Capture the cell that displays the provided text and extract its [X, Y] central coordinate. 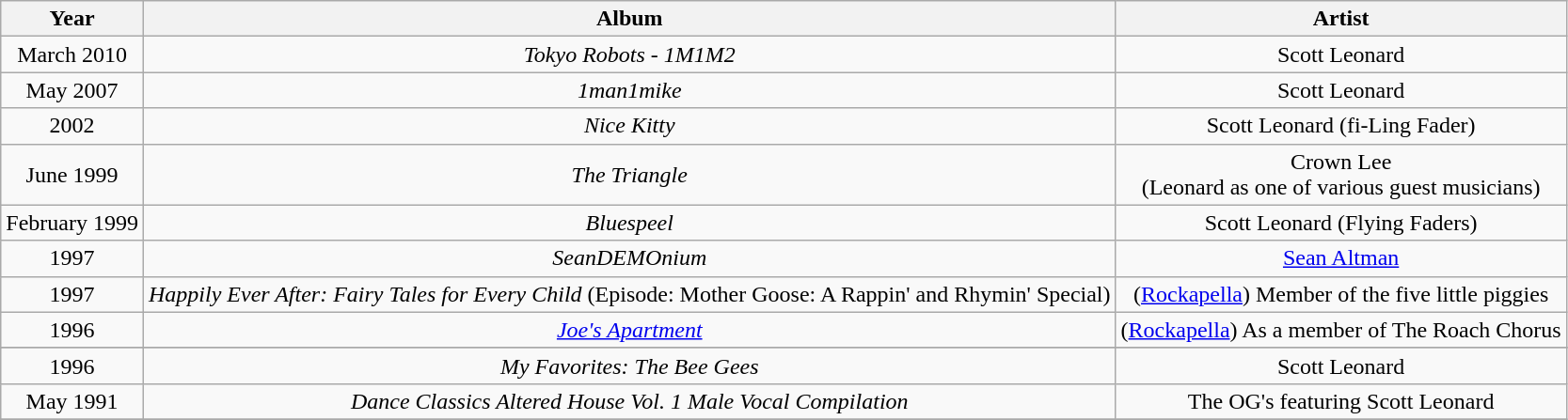
Scott Leonard (fi-Ling Fader) [1341, 126]
Nice Kitty [629, 126]
SeanDEMOnium [629, 258]
Year [72, 19]
May 1991 [72, 401]
June 1999 [72, 175]
Album [629, 19]
Artist [1341, 19]
March 2010 [72, 54]
Scott Leonard (Flying Faders) [1341, 223]
My Favorites: The Bee Gees [629, 366]
The Triangle [629, 175]
February 1999 [72, 223]
Happily Ever After: Fairy Tales for Every Child (Episode: Mother Goose: A Rappin' and Rhymin' Special) [629, 294]
1man1mike [629, 90]
Crown Lee(Leonard as one of various guest musicians) [1341, 175]
Tokyo Robots - 1M1M2 [629, 54]
(Rockapella) Member of the five little piggies [1341, 294]
Sean Altman [1341, 258]
(Rockapella) As a member of The Roach Chorus [1341, 330]
2002 [72, 126]
Bluespeel [629, 223]
May 2007 [72, 90]
Dance Classics Altered House Vol. 1 Male Vocal Compilation [629, 401]
Joe's Apartment [629, 330]
The OG's featuring Scott Leonard [1341, 401]
